Return (x, y) of the center of cell containing provided text 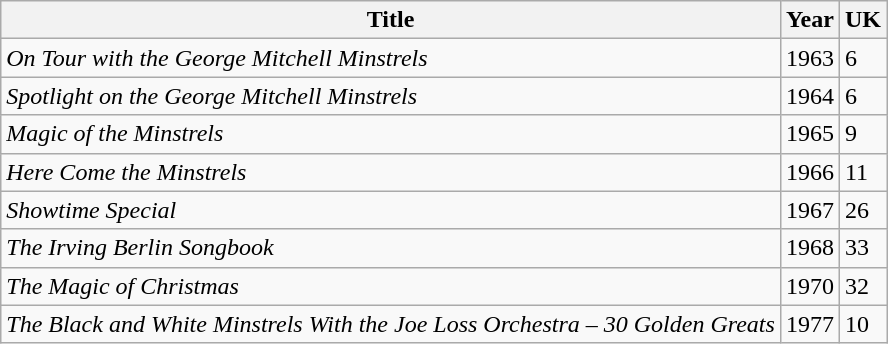
Magic of the Minstrels (391, 134)
The Irving Berlin Songbook (391, 248)
Showtime Special (391, 210)
Year (810, 20)
Spotlight on the George Mitchell Minstrels (391, 96)
1965 (810, 134)
On Tour with the George Mitchell Minstrels (391, 58)
10 (862, 324)
The Magic of Christmas (391, 286)
The Black and White Minstrels With the Joe Loss Orchestra – 30 Golden Greats (391, 324)
1970 (810, 286)
33 (862, 248)
1963 (810, 58)
1964 (810, 96)
1977 (810, 324)
26 (862, 210)
32 (862, 286)
1968 (810, 248)
11 (862, 172)
UK (862, 20)
Title (391, 20)
1966 (810, 172)
1967 (810, 210)
9 (862, 134)
Here Come the Minstrels (391, 172)
